For the text-containing cell, return its midpoint in [X, Y] coordinate format. 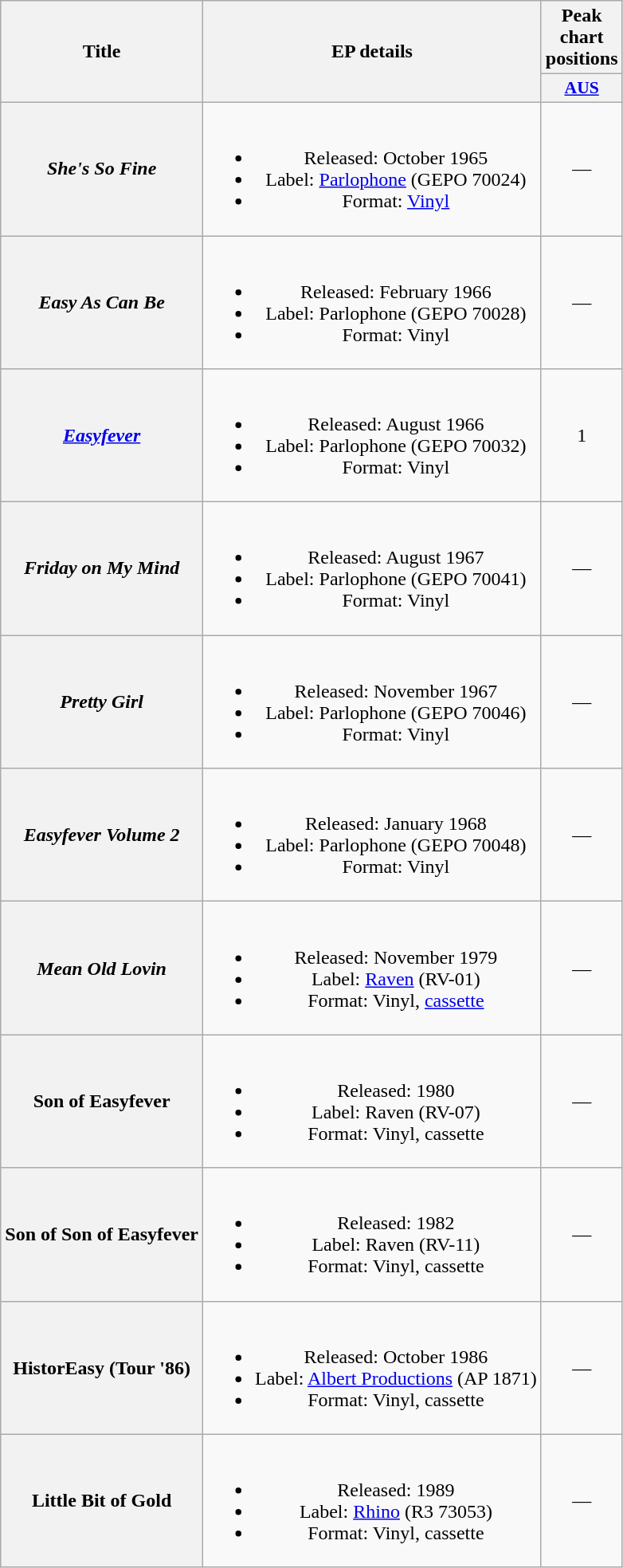
Released: 1982Label: Raven (RV-11)Format: Vinyl, cassette [371, 1234]
Little Bit of Gold [102, 1500]
Released: January 1968Label: Parlophone (GEPO 70048)Format: Vinyl [371, 835]
Released: November 1967Label: Parlophone (GEPO 70046)Format: Vinyl [371, 701]
Son of Son of Easyfever [102, 1234]
Released: 1980Label: Raven (RV-07)Format: Vinyl, cassette [371, 1102]
Released: 1989Label: Rhino (R3 73053)Format: Vinyl, cassette [371, 1500]
EP details [371, 52]
Mean Old Lovin [102, 968]
Title [102, 52]
HistorEasy (Tour '86) [102, 1368]
She's So Fine [102, 169]
1 [582, 435]
Easyfever Volume 2 [102, 835]
Released: August 1966Label: Parlophone (GEPO 70032)Format: Vinyl [371, 435]
Released: February 1966Label: Parlophone (GEPO 70028)Format: Vinyl [371, 303]
Released: October 1986Label: Albert Productions (AP 1871)Format: Vinyl, cassette [371, 1368]
Easy As Can Be [102, 303]
Friday on My Mind [102, 569]
Pretty Girl [102, 701]
Easyfever [102, 435]
AUS [582, 88]
Released: October 1965Label: Parlophone (GEPO 70024)Format: Vinyl [371, 169]
Son of Easyfever [102, 1102]
Released: November 1979Label: Raven (RV-01)Format: Vinyl, cassette [371, 968]
Released: August 1967Label: Parlophone (GEPO 70041)Format: Vinyl [371, 569]
Peak chart positions [582, 37]
